For the text-containing cell, return its midpoint in [X, Y] coordinate format. 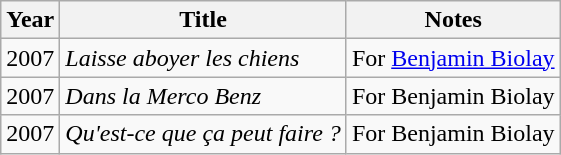
Title [204, 20]
Year [30, 20]
Dans la Merco Benz [204, 96]
Qu'est-ce que ça peut faire ? [204, 134]
Notes [453, 20]
Laisse aboyer les chiens [204, 58]
